Return (x, y) of the center of cell containing provided text 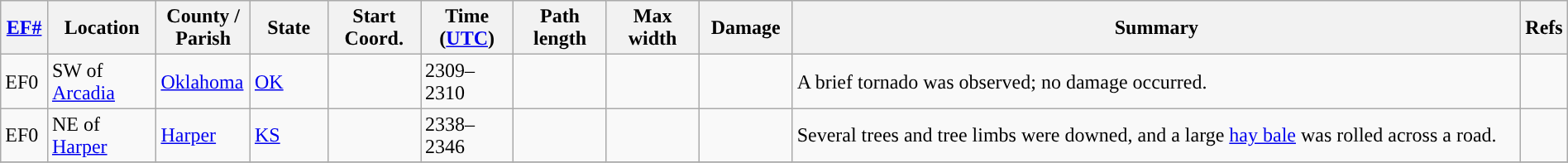
Max width (653, 28)
2338–2346 (467, 136)
Location (101, 28)
A brief tornado was observed; no damage occurred. (1156, 81)
Refs (1545, 28)
2309–2310 (467, 81)
EF# (25, 28)
State (289, 28)
Damage (746, 28)
Path length (560, 28)
County / Parish (203, 28)
Oklahoma (203, 81)
SW of Arcadia (101, 81)
Time (UTC) (467, 28)
OK (289, 81)
Harper (203, 136)
NE of Harper (101, 136)
Summary (1156, 28)
Several trees and tree limbs were downed, and a large hay bale was rolled across a road. (1156, 136)
KS (289, 136)
Start Coord. (374, 28)
